Pinpoint the cell where the given text exists, returning its (x, y) midpoint coordinate. 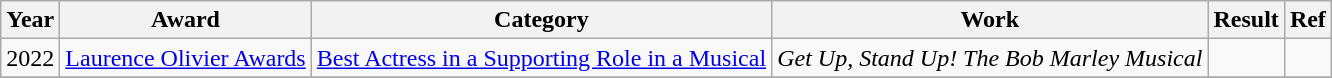
Best Actress in a Supporting Role in a Musical (541, 58)
Category (541, 20)
Ref (1308, 20)
Get Up, Stand Up! The Bob Marley Musical (990, 58)
2022 (30, 58)
Year (30, 20)
Award (186, 20)
Laurence Olivier Awards (186, 58)
Work (990, 20)
Result (1246, 20)
